Extract the [x, y] coordinate from the center of the cell holding the provided text.  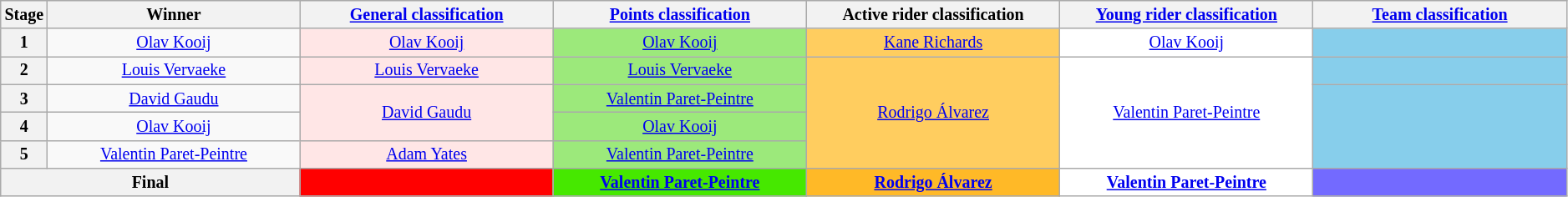
Final [150, 182]
Kane Richards [932, 43]
Adam Yates [426, 154]
2 [24, 70]
Stage [24, 15]
Young rider classification [1186, 15]
General classification [426, 15]
5 [24, 154]
Winner [174, 15]
3 [24, 98]
Active rider classification [932, 15]
Team classification [1440, 15]
1 [24, 43]
Points classification [680, 15]
4 [24, 127]
